Find where the given text appears and provide that cell's center as (X, Y) coordinate. 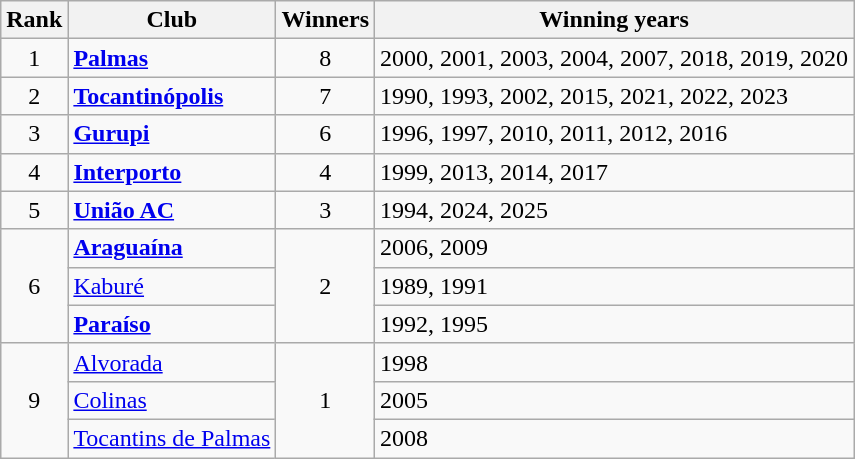
Paraíso (172, 324)
Kaburé (172, 286)
Colinas (172, 400)
1989, 1991 (614, 286)
2006, 2009 (614, 248)
Rank (34, 20)
2008 (614, 438)
Tocantins de Palmas (172, 438)
Gurupi (172, 134)
Winning years (614, 20)
1999, 2013, 2014, 2017 (614, 172)
1994, 2024, 2025 (614, 210)
1992, 1995 (614, 324)
5 (34, 210)
7 (326, 96)
2005 (614, 400)
Palmas (172, 58)
1998 (614, 362)
Araguaína (172, 248)
União AC (172, 210)
9 (34, 400)
2000, 2001, 2003, 2004, 2007, 2018, 2019, 2020 (614, 58)
Club (172, 20)
Alvorada (172, 362)
1990, 1993, 2002, 2015, 2021, 2022, 2023 (614, 96)
Interporto (172, 172)
1996, 1997, 2010, 2011, 2012, 2016 (614, 134)
Winners (326, 20)
8 (326, 58)
Tocantinópolis (172, 96)
